Return [X, Y] of the center of cell containing provided text 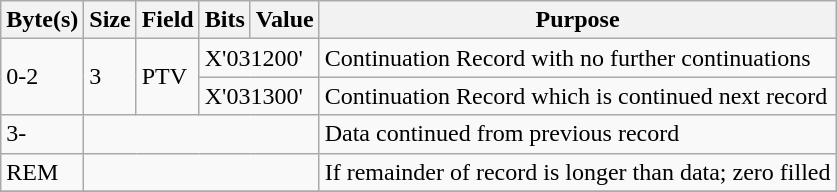
Purpose [578, 20]
Data continued from previous record [578, 134]
Size [110, 20]
REM [42, 172]
3 [110, 77]
Byte(s) [42, 20]
3- [42, 134]
Field [168, 20]
Continuation Record with no further continuations [578, 58]
X'031300' [259, 96]
0-2 [42, 77]
PTV [168, 77]
Continuation Record which is continued next record [578, 96]
If remainder of record is longer than data; zero filled [578, 172]
Value [284, 20]
Bits [224, 20]
X'031200' [259, 58]
